For the text-containing cell, return its midpoint in [X, Y] coordinate format. 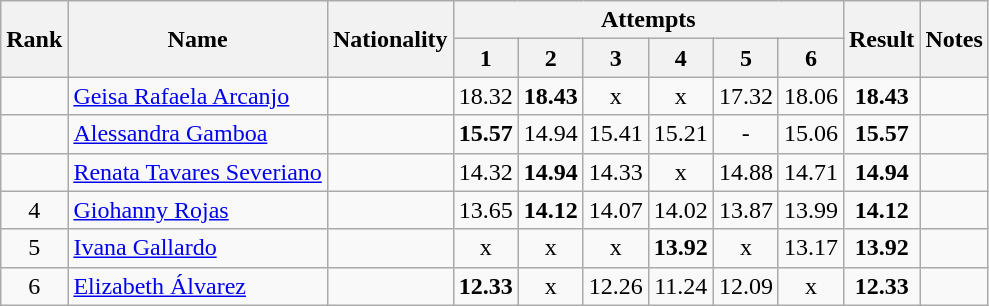
2 [550, 58]
18.32 [486, 96]
Rank [34, 39]
14.33 [616, 172]
Elizabeth Álvarez [198, 286]
15.06 [810, 134]
14.88 [746, 172]
15.21 [680, 134]
13.17 [810, 248]
Renata Tavares Severiano [198, 172]
14.32 [486, 172]
14.02 [680, 210]
17.32 [746, 96]
13.65 [486, 210]
13.87 [746, 210]
Notes [954, 39]
3 [616, 58]
Attempts [648, 20]
18.06 [810, 96]
Ivana Gallardo [198, 248]
12.26 [616, 286]
13.99 [810, 210]
Alessandra Gamboa [198, 134]
Result [881, 39]
14.07 [616, 210]
14.71 [810, 172]
Geisa Rafaela Arcanjo [198, 96]
11.24 [680, 286]
Nationality [390, 39]
15.41 [616, 134]
12.09 [746, 286]
Giohanny Rojas [198, 210]
- [746, 134]
Name [198, 39]
1 [486, 58]
